Return the [X, Y] coordinate for the center point of the cell that contains the specified text.  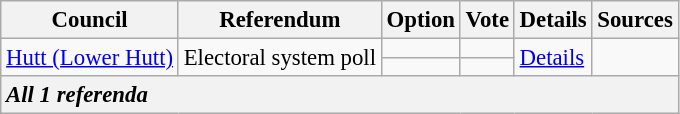
Hutt (Lower Hutt) [90, 58]
Referendum [280, 20]
Electoral system poll [280, 58]
Sources [635, 20]
Option [420, 20]
Council [90, 20]
All 1 referenda [340, 95]
Vote [487, 20]
